Return (x, y) of the center of cell containing provided text 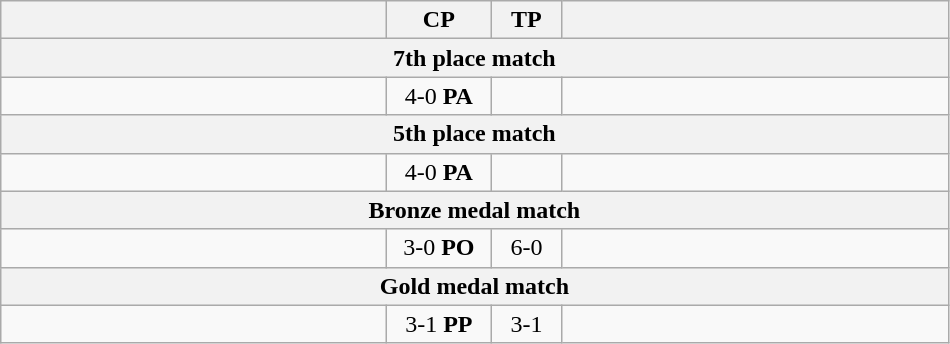
TP (526, 20)
5th place match (474, 134)
6-0 (526, 248)
3-1 (526, 324)
Gold medal match (474, 286)
3-1 PP (439, 324)
Bronze medal match (474, 210)
3-0 PO (439, 248)
CP (439, 20)
7th place match (474, 58)
